Capture the cell that displays the provided text and extract its [X, Y] central coordinate. 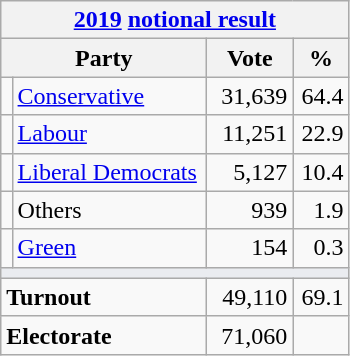
10.4 [321, 172]
Turnout [104, 297]
71,060 [250, 335]
1.9 [321, 210]
Green [110, 248]
Conservative [110, 96]
Labour [110, 134]
Vote [250, 58]
22.9 [321, 134]
Party [104, 58]
Others [110, 210]
0.3 [321, 248]
11,251 [250, 134]
31,639 [250, 96]
5,127 [250, 172]
64.4 [321, 96]
49,110 [250, 297]
154 [250, 248]
2019 notional result [175, 20]
Liberal Democrats [110, 172]
69.1 [321, 297]
% [321, 58]
Electorate [104, 335]
939 [250, 210]
